Extract the (X, Y) coordinate from the center of the cell holding the provided text.  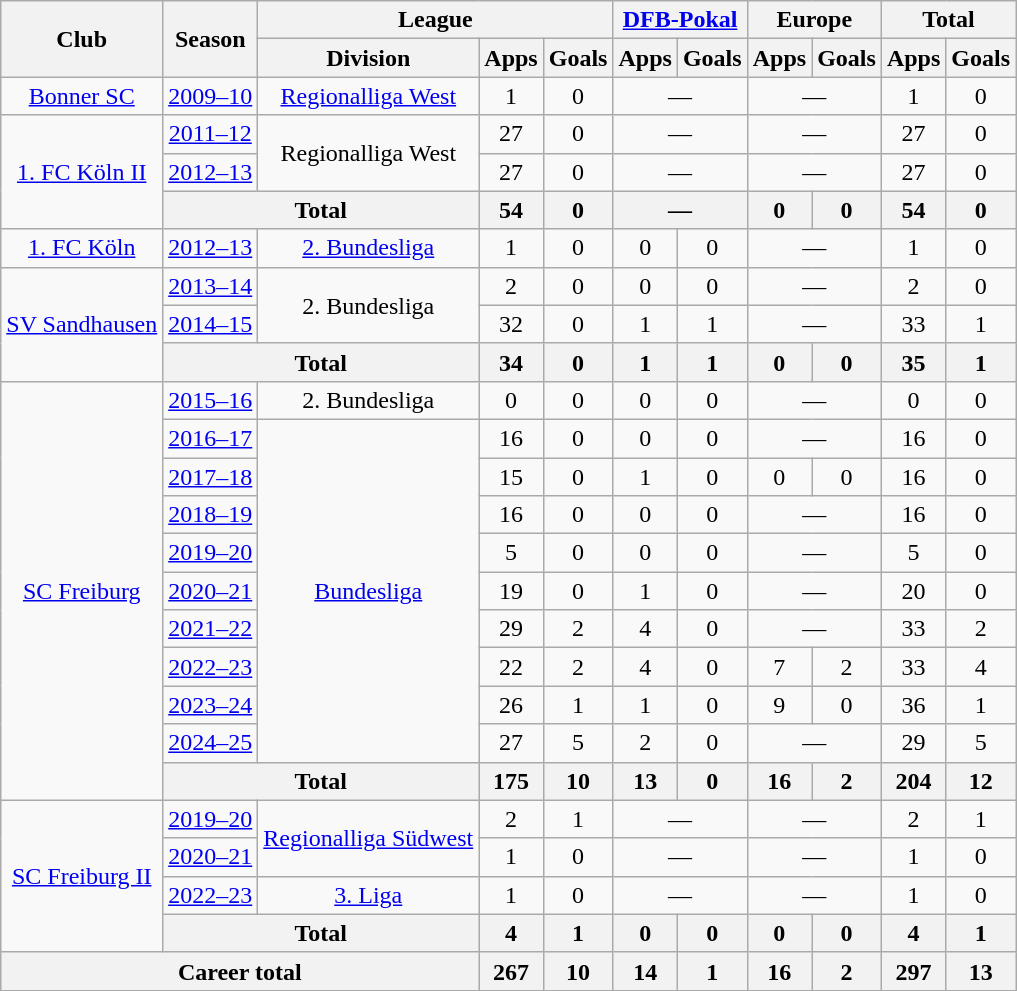
2023–24 (210, 705)
26 (511, 705)
Season (210, 39)
1. FC Köln II (82, 172)
2009–10 (210, 96)
2017–18 (210, 477)
2015–16 (210, 400)
2013–14 (210, 286)
2011–12 (210, 134)
Europe (814, 20)
35 (913, 362)
297 (913, 971)
3. Liga (368, 895)
League (436, 20)
SV Sandhausen (82, 324)
14 (645, 971)
Career total (240, 971)
175 (511, 781)
2021–22 (210, 629)
SC Freiburg (82, 590)
Division (368, 58)
2018–19 (210, 515)
9 (779, 705)
Club (82, 39)
34 (511, 362)
12 (981, 781)
19 (511, 591)
Regionalliga Südwest (368, 838)
Bundesliga (368, 590)
7 (779, 667)
DFB-Pokal (680, 20)
2024–25 (210, 743)
267 (511, 971)
2014–15 (210, 324)
15 (511, 477)
36 (913, 705)
20 (913, 591)
32 (511, 324)
2016–17 (210, 438)
22 (511, 667)
Bonner SC (82, 96)
SC Freiburg II (82, 876)
1. FC Köln (82, 248)
204 (913, 781)
